Scan for the cell matching the given text and deliver its [X, Y] coordinate at center. 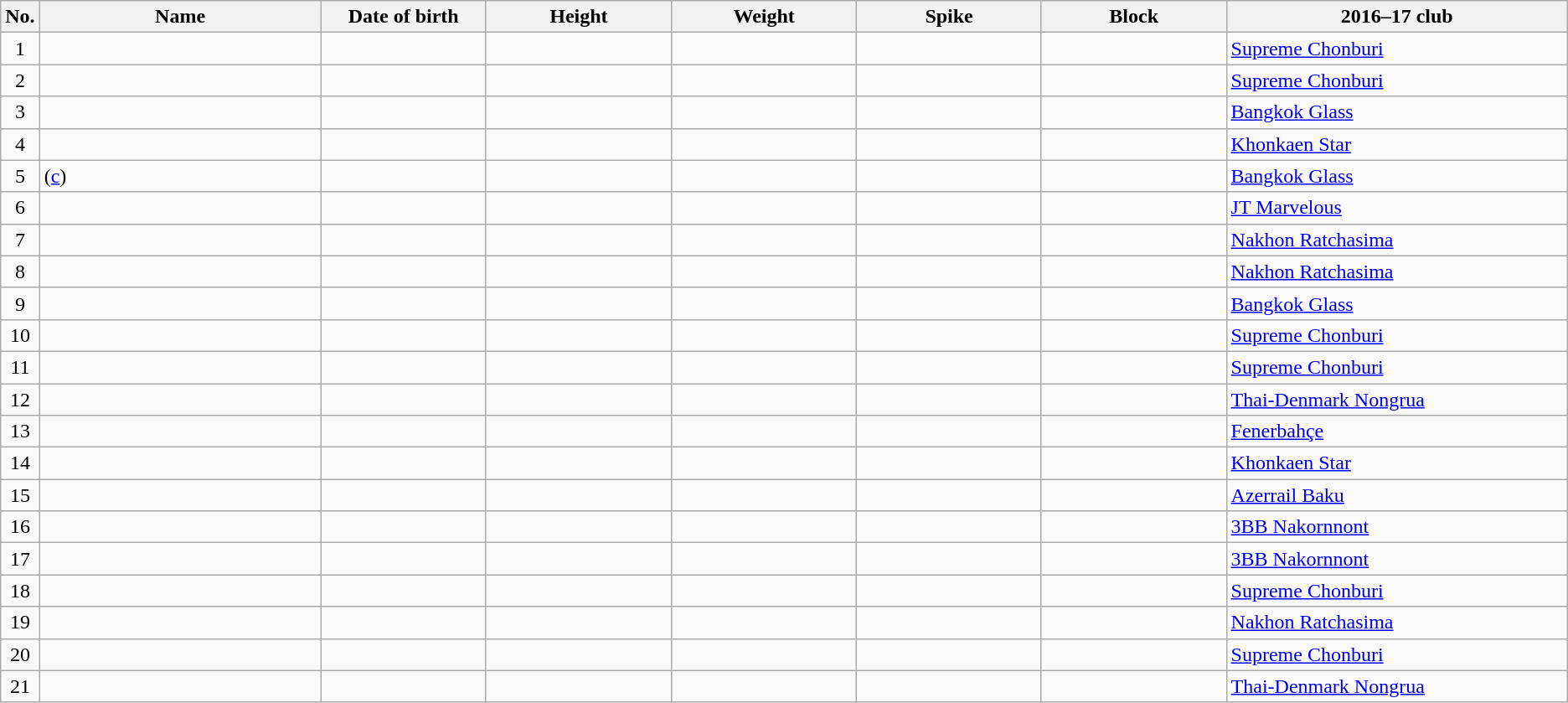
6 [20, 208]
3 [20, 112]
18 [20, 591]
14 [20, 463]
No. [20, 17]
10 [20, 335]
JT Marvelous [1397, 208]
11 [20, 367]
5 [20, 176]
Date of birth [404, 17]
2 [20, 80]
19 [20, 623]
8 [20, 271]
2016–17 club [1397, 17]
4 [20, 144]
Spike [950, 17]
21 [20, 686]
Azerrail Baku [1397, 495]
20 [20, 654]
Name [180, 17]
7 [20, 240]
Height [578, 17]
17 [20, 559]
9 [20, 303]
1 [20, 49]
(c) [180, 176]
Block [1134, 17]
Fenerbahçe [1397, 432]
12 [20, 400]
15 [20, 495]
Weight [764, 17]
13 [20, 432]
16 [20, 527]
